Capture the cell that displays the provided text and extract its (x, y) central coordinate. 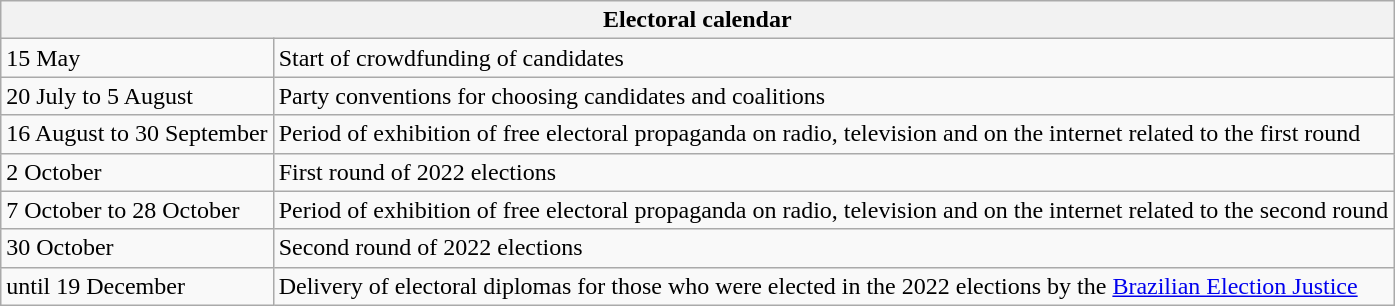
Electoral calendar (698, 20)
Period of exhibition of free electoral propaganda on radio, television and on the internet related to the second round (834, 210)
Party conventions for choosing candidates and coalitions (834, 96)
Period of exhibition of free electoral propaganda on radio, television and on the internet related to the first round (834, 134)
Delivery of electoral diplomas for those who were elected in the 2022 elections by the Brazilian Election Justice (834, 286)
30 October (137, 248)
16 August to 30 September (137, 134)
Second round of 2022 elections (834, 248)
Start of crowdfunding of candidates (834, 58)
2 October (137, 172)
until 19 December (137, 286)
15 May (137, 58)
First round of 2022 elections (834, 172)
7 October to 28 October (137, 210)
20 July to 5 August (137, 96)
